Capture the cell that displays the provided text and extract its (x, y) central coordinate. 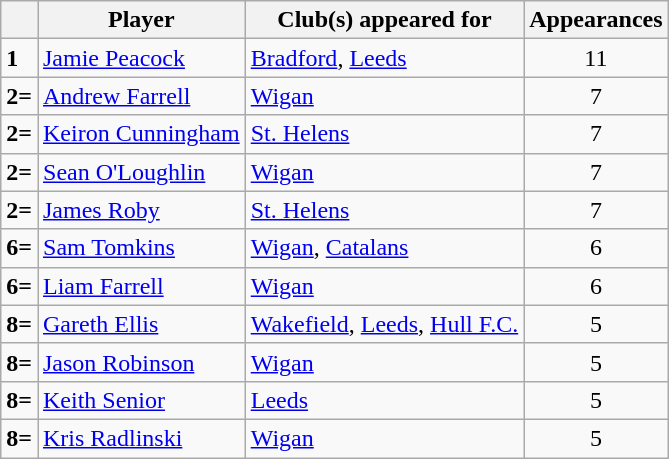
Wakefield, Leeds, Hull F.C. (384, 324)
Jamie Peacock (142, 58)
Leeds (384, 400)
Jason Robinson (142, 362)
Appearances (596, 20)
Kris Radlinski (142, 438)
Liam Farrell (142, 286)
Wigan, Catalans (384, 248)
Player (142, 20)
Keiron Cunningham (142, 134)
Andrew Farrell (142, 96)
Keith Senior (142, 400)
1 (20, 58)
Bradford, Leeds (384, 58)
11 (596, 58)
Sam Tomkins (142, 248)
James Roby (142, 210)
Club(s) appeared for (384, 20)
Gareth Ellis (142, 324)
Sean O'Loughlin (142, 172)
